Locate the cell with the specified text and output its (X, Y) center coordinate. 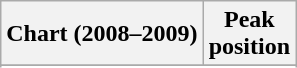
Peakposition (249, 34)
Chart (2008–2009) (102, 34)
